Capture the cell that displays the provided text and extract its [x, y] central coordinate. 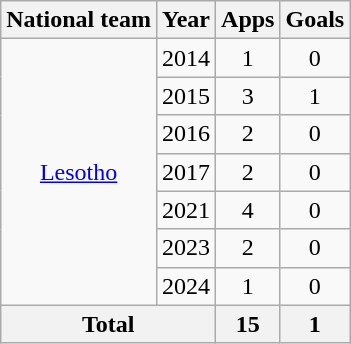
2017 [186, 172]
2014 [186, 58]
Lesotho [79, 172]
2015 [186, 96]
Goals [315, 20]
2024 [186, 286]
Apps [248, 20]
4 [248, 210]
2023 [186, 248]
2016 [186, 134]
15 [248, 324]
National team [79, 20]
2021 [186, 210]
Year [186, 20]
Total [108, 324]
3 [248, 96]
